Return (X, Y) of the center of cell containing provided text 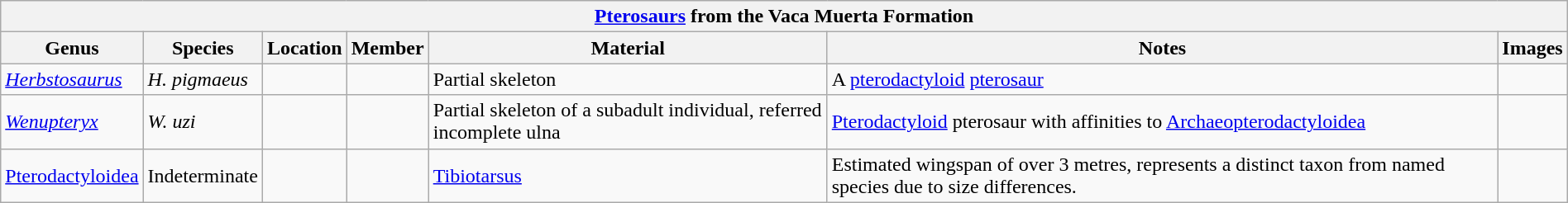
Partial skeleton of a subadult individual, referred incomplete ulna (628, 122)
Species (203, 48)
Images (1532, 48)
Location (304, 48)
Notes (1163, 48)
Pterodactyloidea (72, 175)
Genus (72, 48)
Tibiotarsus (628, 175)
Pterosaurs from the Vaca Muerta Formation (784, 17)
Pterodactyloid pterosaur with affinities to Archaeopterodactyloidea (1163, 122)
Herbstosaurus (72, 79)
Indeterminate (203, 175)
Member (387, 48)
A pterodactyloid pterosaur (1163, 79)
Partial skeleton (628, 79)
Wenupteryx (72, 122)
Estimated wingspan of over 3 metres, represents a distinct taxon from named species due to size differences. (1163, 175)
Material (628, 48)
H. pigmaeus (203, 79)
W. uzi (203, 122)
